Determine the (X, Y) coordinate at the center of the cell enclosing the given text.  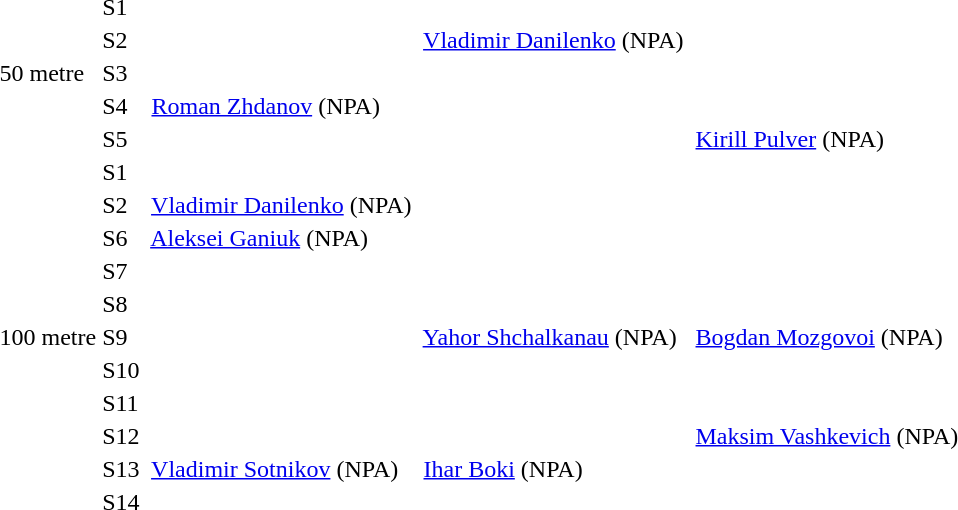
Roman Zhdanov (NPA) (278, 106)
S8 (121, 304)
Aleksei Ganiuk (NPA) (278, 238)
S1 (121, 172)
S7 (121, 271)
S9 (121, 337)
S6 (121, 238)
Vladimir Sotnikov (NPA) (278, 469)
Ihar Boki (NPA) (550, 469)
Yahor Shchalkanau (NPA) (550, 337)
S5 (121, 139)
S11 (121, 403)
S4 (121, 106)
S10 (121, 370)
S13 (121, 469)
S12 (121, 436)
S3 (121, 73)
